Extract the [X, Y] coordinate from the center of the cell holding the provided text.  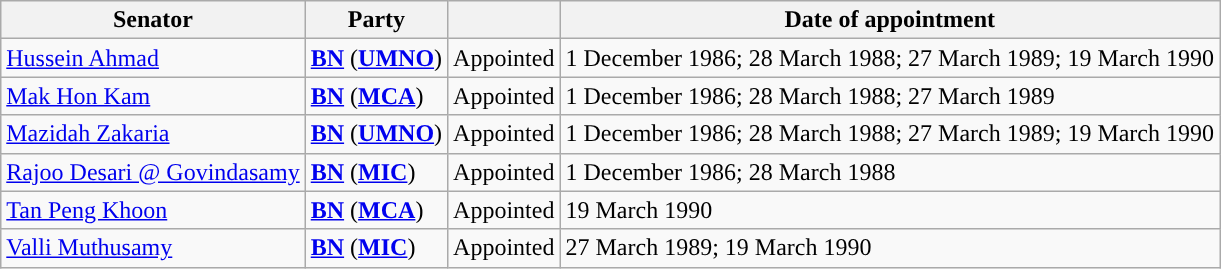
Hussein Ahmad [153, 58]
Date of appointment [890, 20]
19 March 1990 [890, 210]
Tan Peng Khoon [153, 210]
Senator [153, 20]
27 March 1989; 19 March 1990 [890, 248]
Mazidah Zakaria [153, 134]
Party [376, 20]
1 December 1986; 28 March 1988; 27 March 1989 [890, 96]
1 December 1986; 28 March 1988 [890, 172]
Mak Hon Kam [153, 96]
Rajoo Desari @ Govindasamy [153, 172]
Valli Muthusamy [153, 248]
